Find where the given text appears and provide that cell's center as (x, y) coordinate. 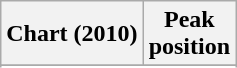
Peakposition (189, 34)
Chart (2010) (72, 34)
